Find where the given text appears and provide that cell's center as [X, Y] coordinate. 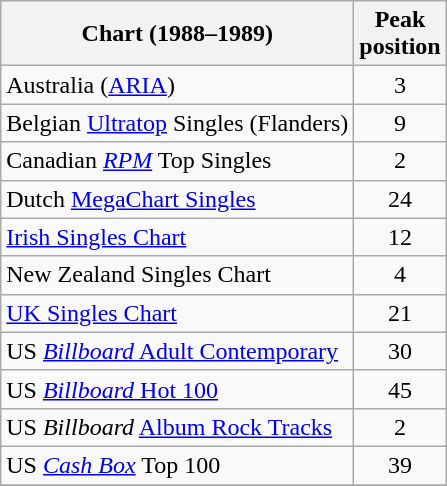
12 [400, 237]
New Zealand Singles Chart [178, 275]
9 [400, 123]
Irish Singles Chart [178, 237]
Belgian Ultratop Singles (Flanders) [178, 123]
US Billboard Album Rock Tracks [178, 427]
21 [400, 313]
US Billboard Adult Contemporary [178, 351]
US Cash Box Top 100 [178, 465]
3 [400, 85]
4 [400, 275]
Dutch MegaChart Singles [178, 199]
UK Singles Chart [178, 313]
US Billboard Hot 100 [178, 389]
45 [400, 389]
Chart (1988–1989) [178, 34]
Canadian RPM Top Singles [178, 161]
24 [400, 199]
30 [400, 351]
Peakposition [400, 34]
39 [400, 465]
Australia (ARIA) [178, 85]
